Return [x, y] of the center of cell containing provided text 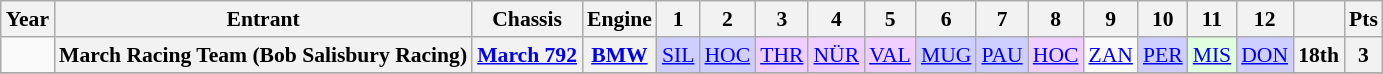
THR [782, 55]
10 [1163, 19]
PAU [1002, 55]
1 [678, 19]
8 [1056, 19]
ZAN [1110, 55]
PER [1163, 55]
MIS [1212, 55]
2 [727, 19]
March Racing Team (Bob Salisbury Racing) [263, 55]
5 [890, 19]
SIL [678, 55]
MUG [946, 55]
Engine [620, 19]
Year [28, 19]
NÜR [836, 55]
12 [1264, 19]
Pts [1364, 19]
Chassis [527, 19]
11 [1212, 19]
9 [1110, 19]
DON [1264, 55]
VAL [890, 55]
6 [946, 19]
7 [1002, 19]
4 [836, 19]
Entrant [263, 19]
BMW [620, 55]
18th [1318, 55]
March 792 [527, 55]
